Find where the given text appears and provide that cell's center as (x, y) coordinate. 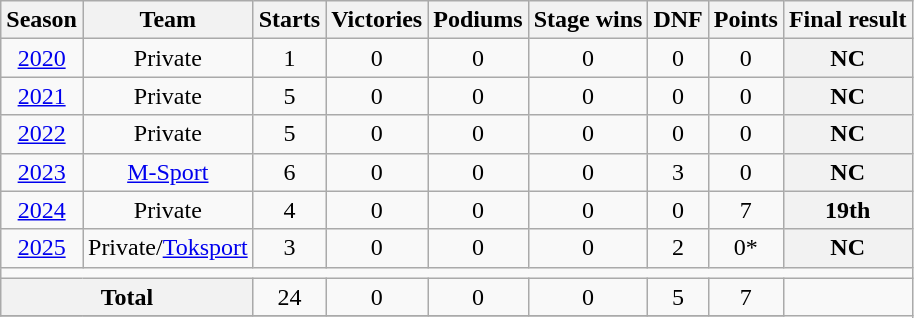
Private/Toksport (168, 248)
24 (289, 297)
2024 (42, 210)
Season (42, 20)
M-Sport (168, 172)
2020 (42, 58)
19th (848, 210)
1 (289, 58)
Points (746, 20)
DNF (678, 20)
2021 (42, 96)
Final result (848, 20)
Podiums (478, 20)
Team (168, 20)
2025 (42, 248)
4 (289, 210)
2022 (42, 134)
Total (127, 297)
Starts (289, 20)
6 (289, 172)
Victories (377, 20)
Stage wins (588, 20)
2 (678, 248)
2023 (42, 172)
0* (746, 248)
